Locate the cell with the specified text and output its (X, Y) center coordinate. 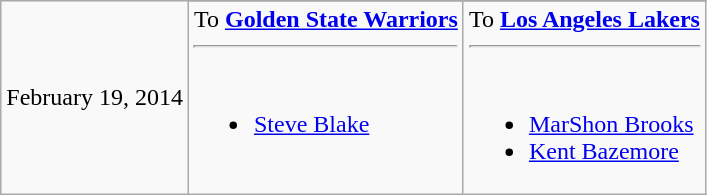
February 19, 2014 (95, 98)
To Los Angeles LakersMarShon BrooksKent Bazemore (584, 98)
To Golden State WarriorsSteve Blake (326, 98)
